Extract the [x, y] coordinate from the center of the cell holding the provided text.  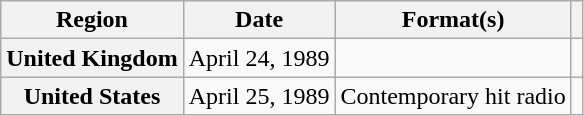
April 24, 1989 [259, 58]
United Kingdom [92, 58]
Region [92, 20]
Date [259, 20]
Format(s) [453, 20]
United States [92, 96]
Contemporary hit radio [453, 96]
April 25, 1989 [259, 96]
